Find where the given text appears and provide that cell's center as [X, Y] coordinate. 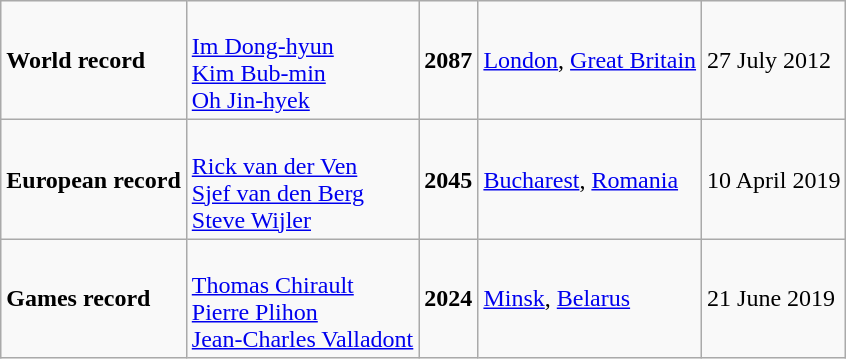
2087 [448, 60]
Bucharest, Romania [590, 180]
10 April 2019 [774, 180]
Im Dong-hyunKim Bub-minOh Jin-hyek [302, 60]
Games record [94, 298]
Thomas ChiraultPierre PlihonJean-Charles Valladont [302, 298]
World record [94, 60]
21 June 2019 [774, 298]
27 July 2012 [774, 60]
Rick van der VenSjef van den BergSteve Wijler [302, 180]
European record [94, 180]
2024 [448, 298]
2045 [448, 180]
London, Great Britain [590, 60]
Minsk, Belarus [590, 298]
